Return the (X, Y) coordinate for the center point of the cell that contains the specified text.  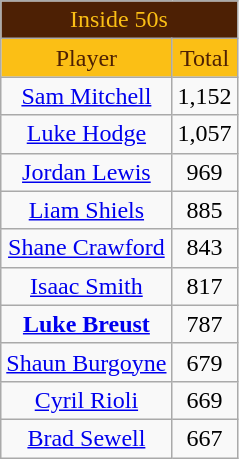
667 (204, 438)
843 (204, 248)
Luke Breust (86, 324)
1,152 (204, 96)
Player (86, 58)
Jordan Lewis (86, 172)
885 (204, 210)
817 (204, 286)
Isaac Smith (86, 286)
679 (204, 362)
Shane Crawford (86, 248)
Sam Mitchell (86, 96)
Total (204, 58)
Luke Hodge (86, 134)
1,057 (204, 134)
669 (204, 400)
Liam Shiels (86, 210)
Inside 50s (119, 20)
Cyril Rioli (86, 400)
Brad Sewell (86, 438)
969 (204, 172)
Shaun Burgoyne (86, 362)
787 (204, 324)
